Detect which cell encompasses the target text, then output its (x, y) center coordinate. 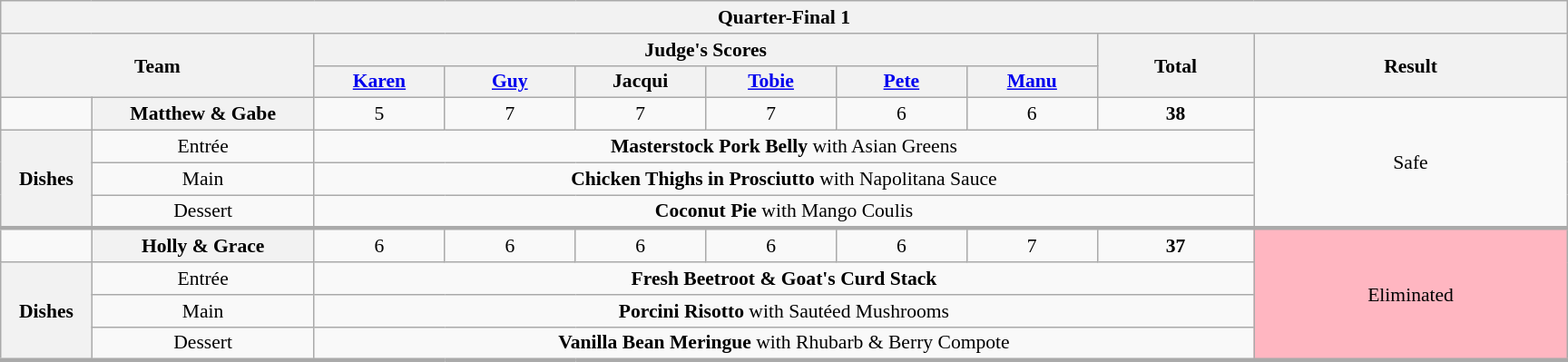
Total (1176, 65)
Eliminated (1410, 295)
Team (158, 65)
38 (1176, 114)
Fresh Beetroot & Goat's Curd Stack (784, 279)
Safe (1410, 163)
Result (1410, 65)
Judge's Scores (706, 50)
Guy (510, 82)
Masterstock Pork Belly with Asian Greens (784, 147)
Pete (901, 82)
Tobie (771, 82)
Holly & Grace (203, 245)
37 (1176, 245)
5 (379, 114)
Porcini Risotto with Sautéed Mushrooms (784, 311)
Quarter-Final 1 (784, 17)
Vanilla Bean Meringue with Rhubarb & Berry Compote (784, 343)
Coconut Pie with Mango Coulis (784, 212)
Manu (1032, 82)
Jacqui (641, 82)
Matthew & Gabe (203, 114)
Chicken Thighs in Prosciutto with Napolitana Sauce (784, 179)
Karen (379, 82)
